Pinpoint the cell where the given text exists, returning its (x, y) midpoint coordinate. 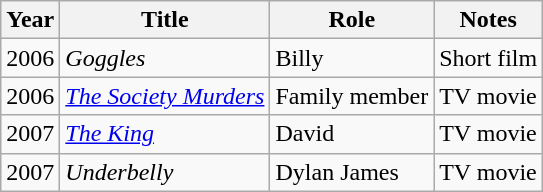
Notes (488, 20)
Underbelly (165, 172)
The King (165, 134)
Role (352, 20)
Short film (488, 58)
Year (30, 20)
Family member (352, 96)
The Society Murders (165, 96)
Title (165, 20)
Billy (352, 58)
Dylan James (352, 172)
David (352, 134)
Goggles (165, 58)
